Determine the [x, y] coordinate at the center of the cell enclosing the given text.  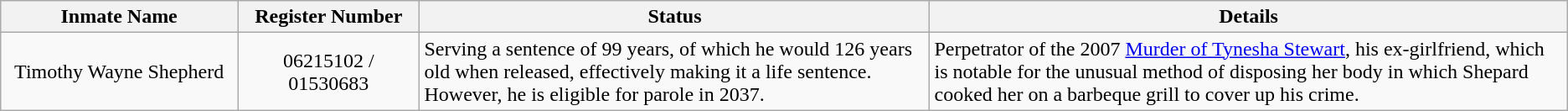
06215102 / 01530683 [328, 71]
Inmate Name [119, 17]
Status [675, 17]
Register Number [328, 17]
Details [1248, 17]
Timothy Wayne Shepherd [119, 71]
